Pinpoint the cell where the given text exists, returning its [X, Y] midpoint coordinate. 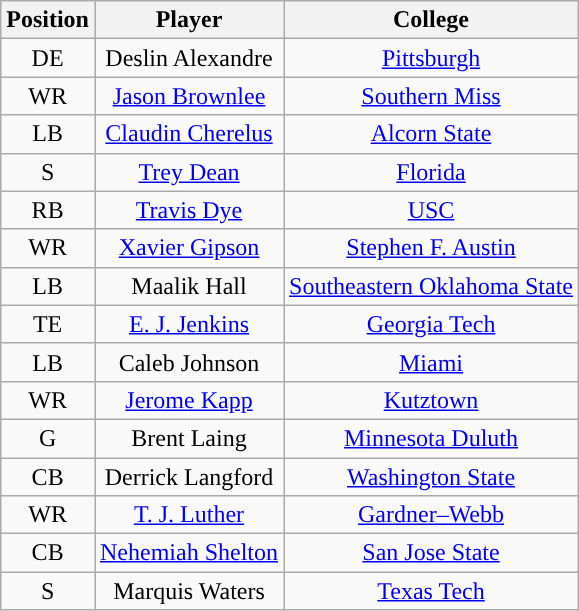
Player [188, 20]
Trey Dean [188, 172]
TE [48, 324]
Alcorn State [432, 134]
Caleb Johnson [188, 362]
G [48, 438]
Maalik Hall [188, 286]
RB [48, 210]
Southern Miss [432, 96]
Southeastern Oklahoma State [432, 286]
Kutztown [432, 400]
Xavier Gipson [188, 248]
Miami [432, 362]
Nehemiah Shelton [188, 553]
USC [432, 210]
Jerome Kapp [188, 400]
Jason Brownlee [188, 96]
Minnesota Duluth [432, 438]
E. J. Jenkins [188, 324]
Claudin Cherelus [188, 134]
San Jose State [432, 553]
Florida [432, 172]
Brent Laing [188, 438]
Travis Dye [188, 210]
Texas Tech [432, 591]
Gardner–Webb [432, 515]
Position [48, 20]
College [432, 20]
Stephen F. Austin [432, 248]
T. J. Luther [188, 515]
DE [48, 58]
Georgia Tech [432, 324]
Deslin Alexandre [188, 58]
Washington State [432, 477]
Derrick Langford [188, 477]
Pittsburgh [432, 58]
Marquis Waters [188, 591]
